Detect which cell encompasses the target text, then output its (x, y) center coordinate. 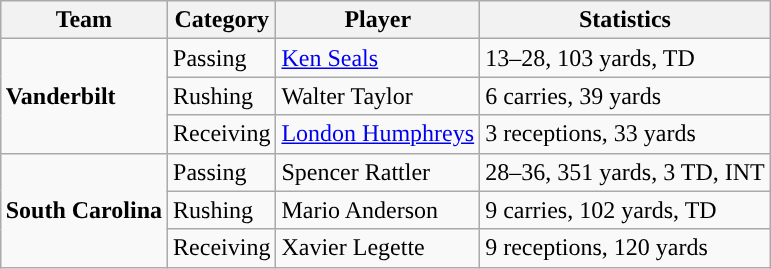
Category (222, 20)
Player (378, 20)
Vanderbilt (84, 96)
6 carries, 39 yards (626, 96)
13–28, 103 yards, TD (626, 58)
Team (84, 20)
Mario Anderson (378, 210)
South Carolina (84, 210)
Statistics (626, 20)
3 receptions, 33 yards (626, 134)
28–36, 351 yards, 3 TD, INT (626, 172)
9 receptions, 120 yards (626, 248)
Spencer Rattler (378, 172)
London Humphreys (378, 134)
9 carries, 102 yards, TD (626, 210)
Walter Taylor (378, 96)
Xavier Legette (378, 248)
Ken Seals (378, 58)
